From the cell containing the given text, extract its center point as (X, Y) coordinate. 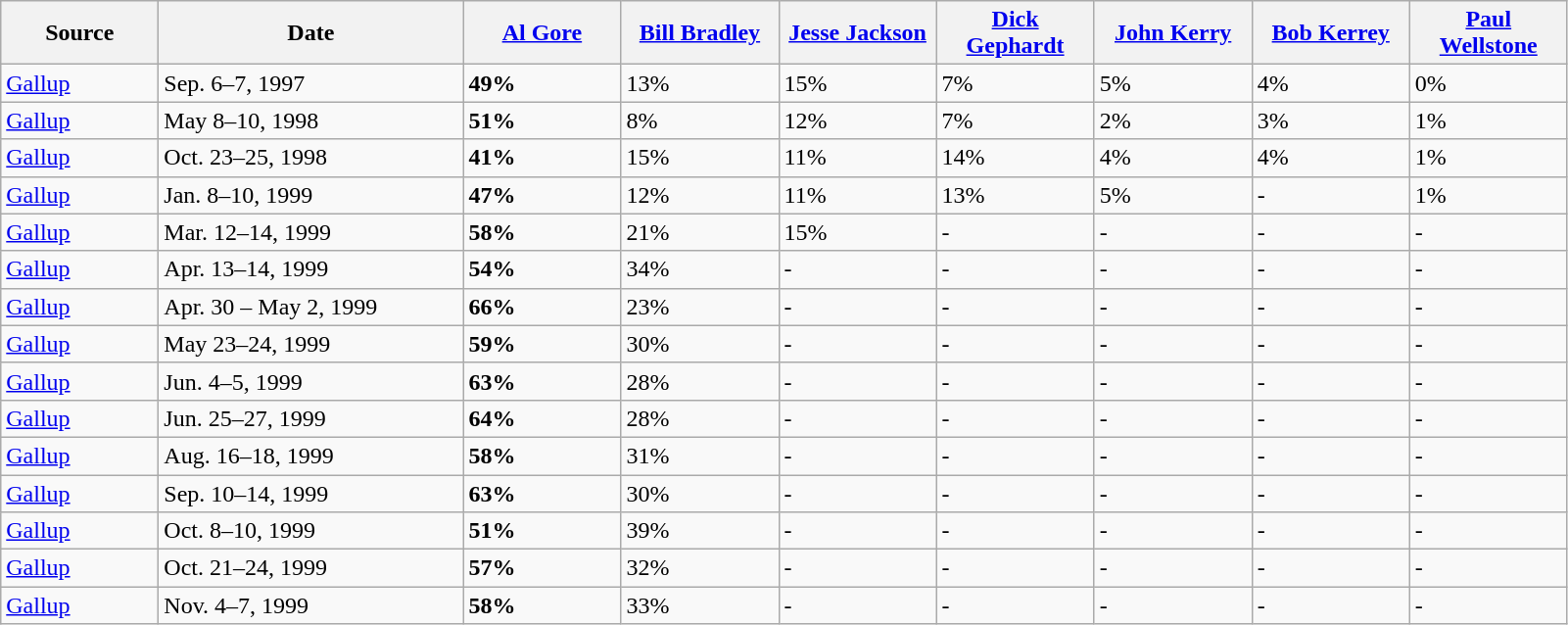
Sep. 10–14, 1999 (311, 493)
Paul Wellstone (1489, 33)
Jesse Jackson (858, 33)
54% (543, 269)
Jan. 8–10, 1999 (311, 195)
Aug. 16–18, 1999 (311, 456)
Oct. 21–24, 1999 (311, 568)
8% (699, 120)
May 8–10, 1998 (311, 120)
Jun. 4–5, 1999 (311, 381)
21% (699, 232)
Al Gore (543, 33)
57% (543, 568)
49% (543, 83)
64% (543, 418)
31% (699, 456)
John Kerry (1173, 33)
2% (1173, 120)
33% (699, 605)
Jun. 25–27, 1999 (311, 418)
Apr. 30 – May 2, 1999 (311, 307)
Sep. 6–7, 1997 (311, 83)
14% (1015, 158)
Oct. 8–10, 1999 (311, 531)
Oct. 23–25, 1998 (311, 158)
66% (543, 307)
0% (1489, 83)
Mar. 12–14, 1999 (311, 232)
Bob Kerrey (1330, 33)
Dick Gephardt (1015, 33)
23% (699, 307)
Date (311, 33)
Apr. 13–14, 1999 (311, 269)
Source (80, 33)
41% (543, 158)
32% (699, 568)
39% (699, 531)
May 23–24, 1999 (311, 344)
3% (1330, 120)
Nov. 4–7, 1999 (311, 605)
59% (543, 344)
34% (699, 269)
Bill Bradley (699, 33)
47% (543, 195)
